Extract the (X, Y) coordinate from the center of the cell holding the provided text.  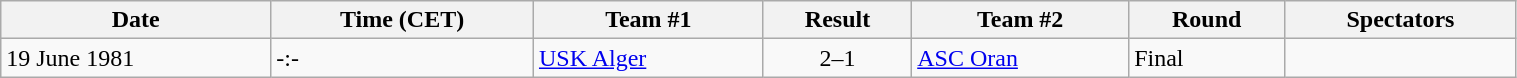
ASC Oran (1020, 58)
2–1 (837, 58)
Date (136, 20)
USK Alger (648, 58)
19 June 1981 (136, 58)
Result (837, 20)
Team #2 (1020, 20)
Team #1 (648, 20)
Time (CET) (402, 20)
Round (1207, 20)
-:- (402, 58)
Final (1207, 58)
Spectators (1400, 20)
